Output the (x, y) coordinate of the center of the cell containing the given text.  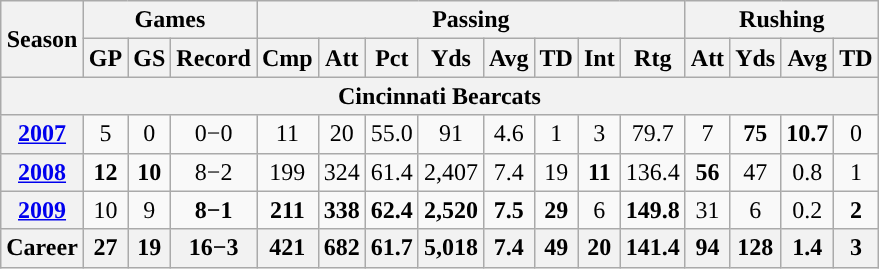
2 (856, 210)
2007 (42, 134)
94 (707, 248)
Rtg (652, 58)
7 (707, 134)
2,407 (450, 172)
Season (42, 39)
2,520 (450, 210)
149.8 (652, 210)
2008 (42, 172)
Cincinnati Bearcats (440, 96)
7.5 (508, 210)
9 (150, 210)
Passing (470, 20)
Rushing (782, 20)
0.2 (808, 210)
199 (287, 172)
141.4 (652, 248)
Cmp (287, 58)
GP (105, 58)
29 (556, 210)
16−3 (214, 248)
128 (756, 248)
GS (150, 58)
0−0 (214, 134)
682 (342, 248)
91 (450, 134)
31 (707, 210)
421 (287, 248)
Record (214, 58)
Pct (392, 58)
61.4 (392, 172)
338 (342, 210)
5 (105, 134)
79.7 (652, 134)
55.0 (392, 134)
12 (105, 172)
5,018 (450, 248)
1.4 (808, 248)
27 (105, 248)
8−2 (214, 172)
Career (42, 248)
4.6 (508, 134)
49 (556, 248)
Games (170, 20)
47 (756, 172)
136.4 (652, 172)
10.7 (808, 134)
324 (342, 172)
Int (599, 58)
8−1 (214, 210)
61.7 (392, 248)
211 (287, 210)
62.4 (392, 210)
56 (707, 172)
75 (756, 134)
0.8 (808, 172)
2009 (42, 210)
